Find where the given text appears and provide that cell's center as [X, Y] coordinate. 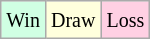
Draw [72, 20]
Loss [126, 20]
Win [24, 20]
